Search for the cell housing the specified text and yield its (x, y) center coordinate. 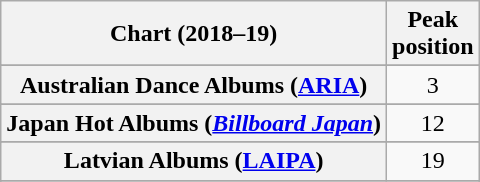
19 (433, 161)
3 (433, 85)
Latvian Albums (LAIPA) (194, 161)
Peakposition (433, 34)
Japan Hot Albums (Billboard Japan) (194, 123)
Chart (2018–19) (194, 34)
Australian Dance Albums (ARIA) (194, 85)
12 (433, 123)
